Return the [X, Y] coordinate for the center point of the cell that contains the specified text.  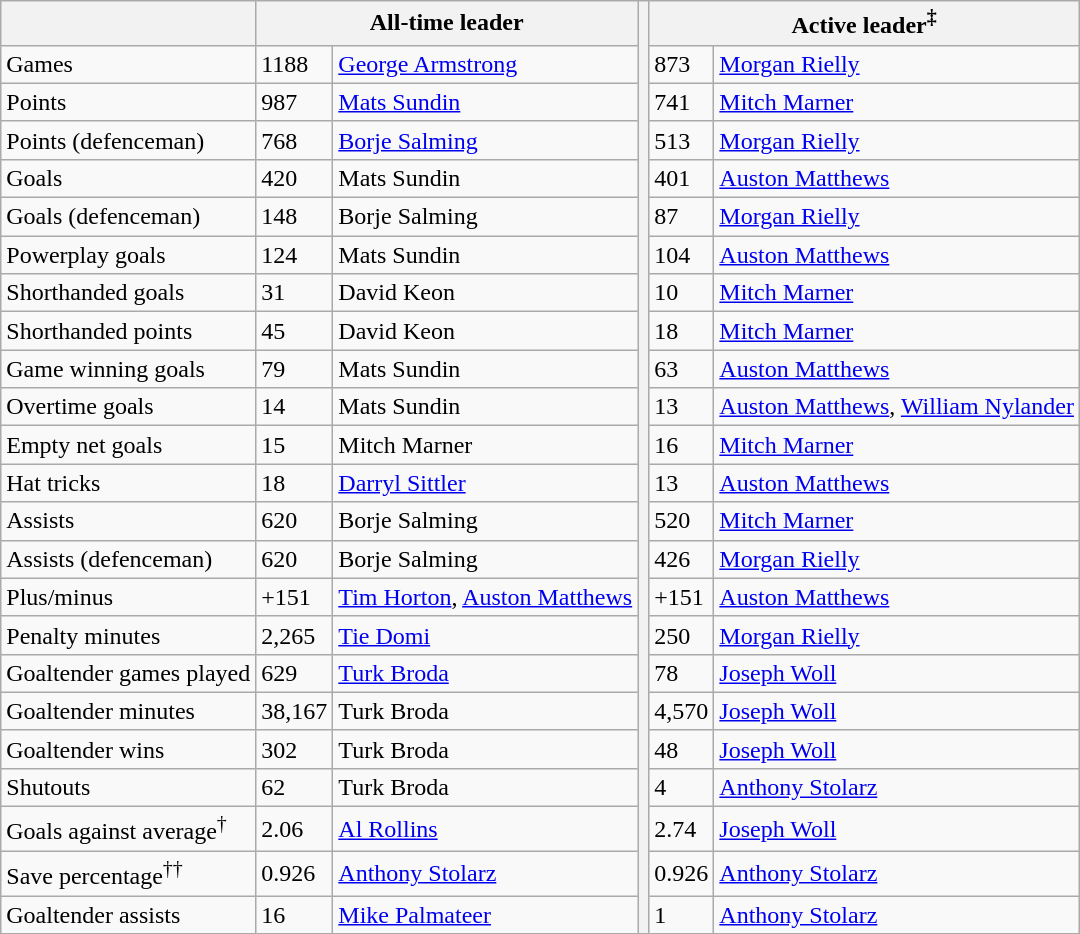
Games [128, 64]
Goaltender assists [128, 915]
Points (defenceman) [128, 140]
Assists [128, 521]
38,167 [294, 711]
Goaltender wins [128, 749]
Points [128, 102]
2.74 [682, 830]
George Armstrong [486, 64]
79 [294, 369]
124 [294, 255]
Save percentage†† [128, 874]
401 [682, 178]
Goals against average† [128, 830]
Goaltender games played [128, 673]
Tim Horton, Auston Matthews [486, 597]
Penalty minutes [128, 635]
Mike Palmateer [486, 915]
31 [294, 293]
62 [294, 787]
Auston Matthews, William Nylander [897, 407]
45 [294, 331]
78 [682, 673]
2.06 [294, 830]
420 [294, 178]
Overtime goals [128, 407]
513 [682, 140]
302 [294, 749]
Goals [128, 178]
426 [682, 559]
Plus/minus [128, 597]
1188 [294, 64]
Shorthanded goals [128, 293]
Game winning goals [128, 369]
14 [294, 407]
741 [682, 102]
63 [682, 369]
87 [682, 217]
Shorthanded points [128, 331]
520 [682, 521]
Tie Domi [486, 635]
148 [294, 217]
4,570 [682, 711]
768 [294, 140]
Hat tricks [128, 483]
2,265 [294, 635]
Powerplay goals [128, 255]
250 [682, 635]
629 [294, 673]
15 [294, 445]
10 [682, 293]
987 [294, 102]
All-time leader [447, 24]
873 [682, 64]
Empty net goals [128, 445]
Assists (defenceman) [128, 559]
Al Rollins [486, 830]
Darryl Sittler [486, 483]
Shutouts [128, 787]
Goals (defenceman) [128, 217]
4 [682, 787]
Goaltender minutes [128, 711]
Active leader‡ [864, 24]
1 [682, 915]
48 [682, 749]
104 [682, 255]
